Search for the cell housing the specified text and yield its (x, y) center coordinate. 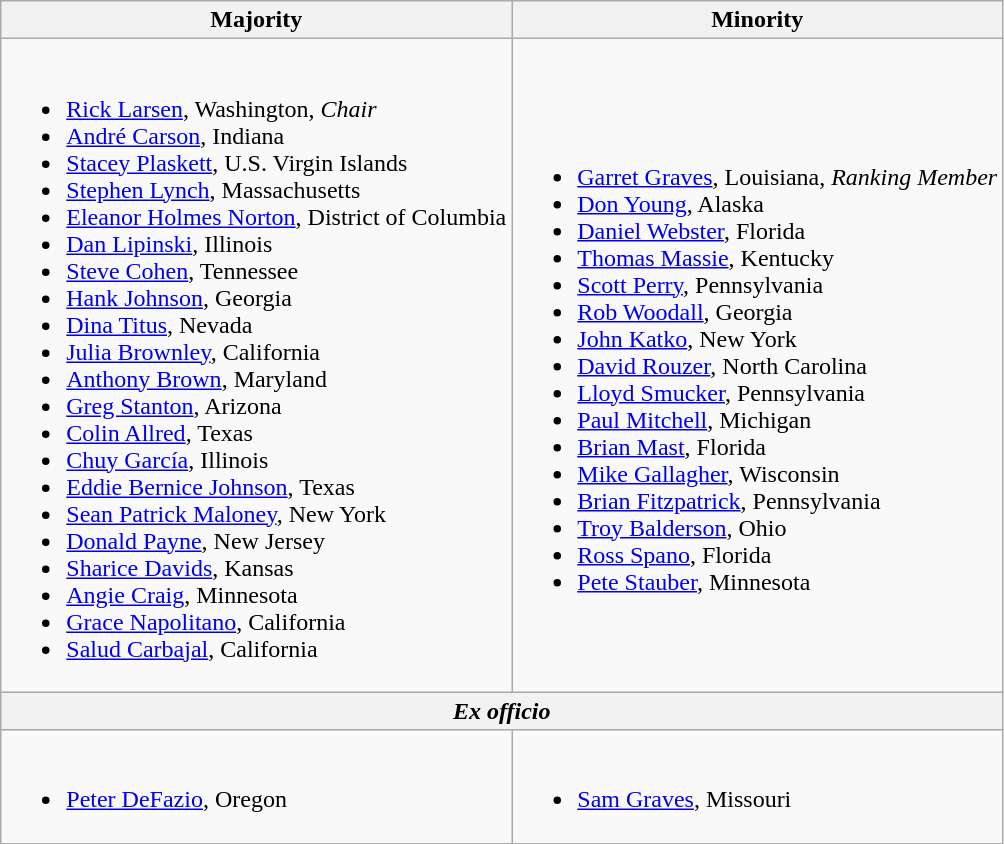
Peter DeFazio, Oregon (256, 786)
Ex officio (502, 711)
Majority (256, 20)
Minority (758, 20)
Sam Graves, Missouri (758, 786)
